Scan for the cell matching the given text and deliver its [X, Y] coordinate at center. 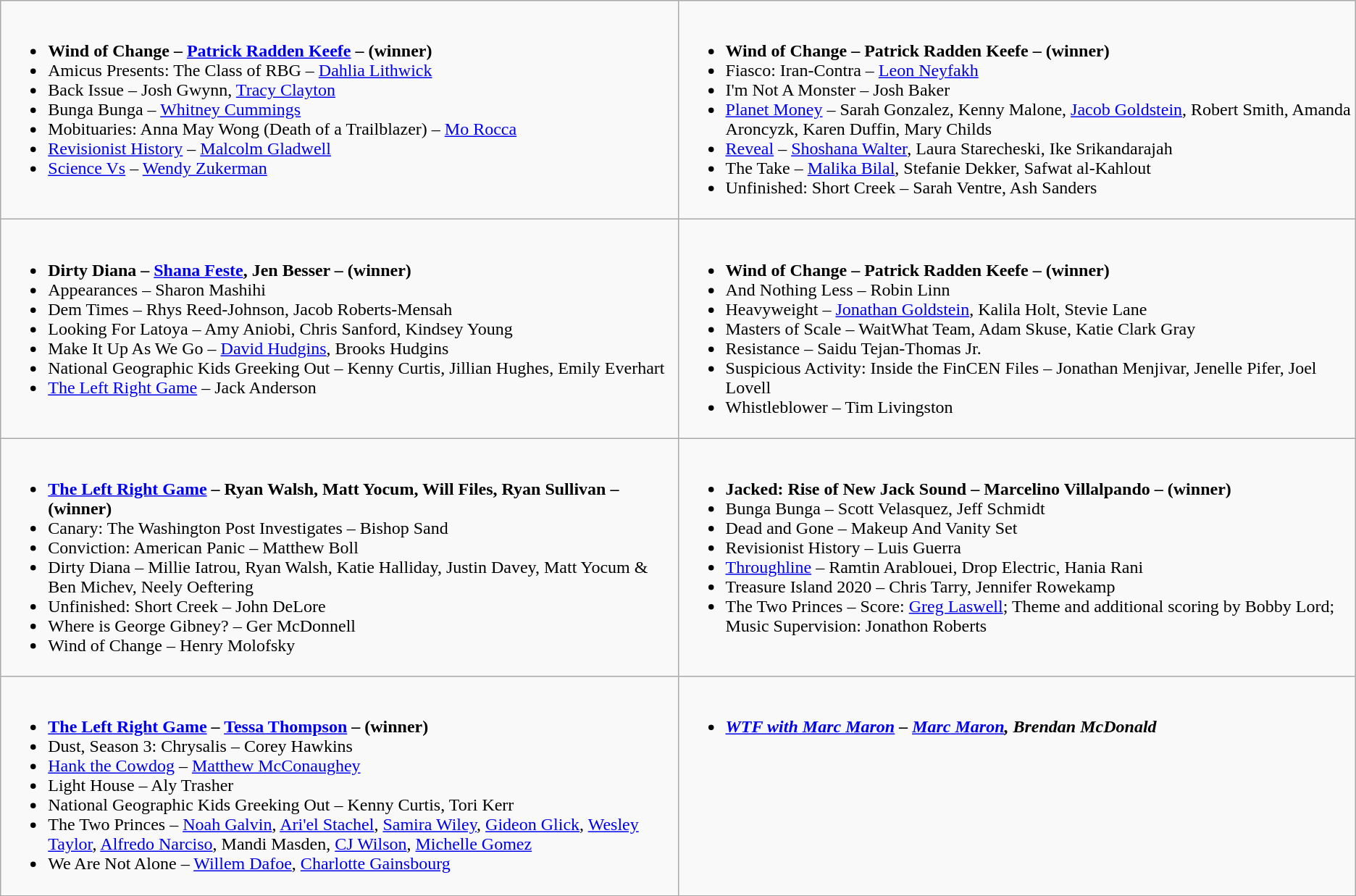
WTF with Marc Maron – Marc Maron, Brendan McDonald [1017, 786]
